Search for the cell housing the specified text and yield its (x, y) center coordinate. 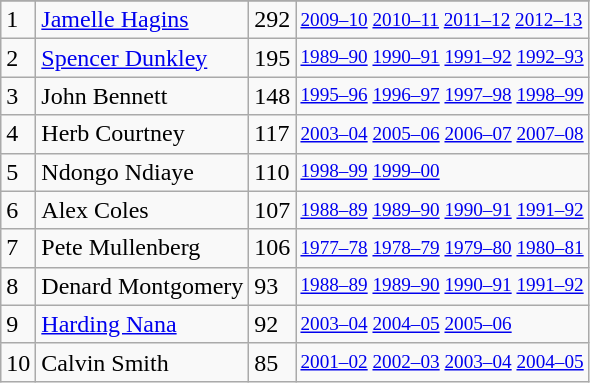
2003–04 2005–06 2006–07 2007–08 (442, 134)
2009–10 2010–11 2011–12 2012–13 (442, 20)
Jamelle Hagins (142, 20)
148 (272, 96)
106 (272, 248)
2 (18, 58)
1977–78 1978–79 1979–80 1980–81 (442, 248)
Calvin Smith (142, 362)
1 (18, 20)
110 (272, 172)
2001–02 2002–03 2003–04 2004–05 (442, 362)
Harding Nana (142, 324)
8 (18, 286)
107 (272, 210)
93 (272, 286)
1995–96 1996–97 1997–98 1998–99 (442, 96)
85 (272, 362)
Spencer Dunkley (142, 58)
9 (18, 324)
6 (18, 210)
Denard Montgomery (142, 286)
5 (18, 172)
1989–90 1990–91 1991–92 1992–93 (442, 58)
3 (18, 96)
1998–99 1999–00 (442, 172)
117 (272, 134)
2003–04 2004–05 2005–06 (442, 324)
John Bennett (142, 96)
Herb Courtney (142, 134)
Alex Coles (142, 210)
Ndongo Ndiaye (142, 172)
92 (272, 324)
4 (18, 134)
Pete Mullenberg (142, 248)
7 (18, 248)
292 (272, 20)
195 (272, 58)
10 (18, 362)
